Return (x, y) of the center of cell containing provided text 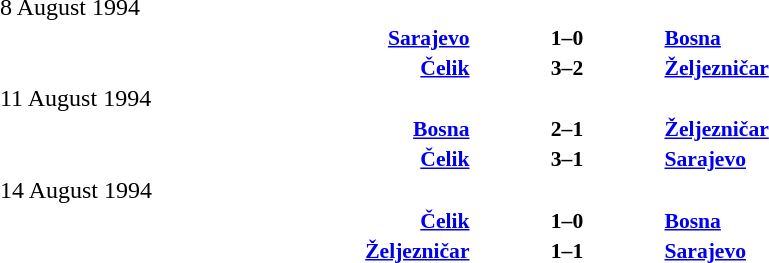
3–2 (566, 68)
2–1 (566, 129)
3–1 (566, 159)
